Return [x, y] of the center of cell containing provided text 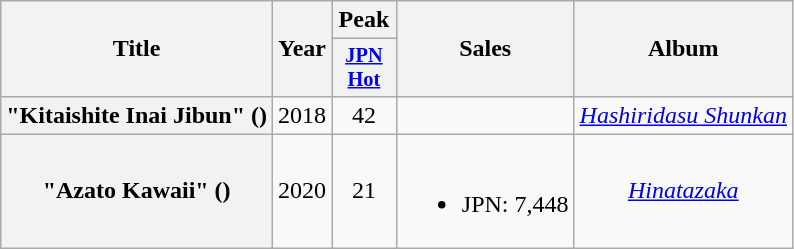
Peak [364, 20]
"Azato Kawaii" () [137, 192]
21 [364, 192]
"Kitaishite Inai Jibun" () [137, 115]
42 [364, 115]
Title [137, 49]
Hashiridasu Shunkan [683, 115]
Album [683, 49]
Sales [485, 49]
JPN: 7,448 [485, 192]
JPNHot [364, 68]
2018 [302, 115]
2020 [302, 192]
Year [302, 49]
Hinatazaka [683, 192]
